Identify which cell holds the provided text, then report its (x, y) central coordinate. 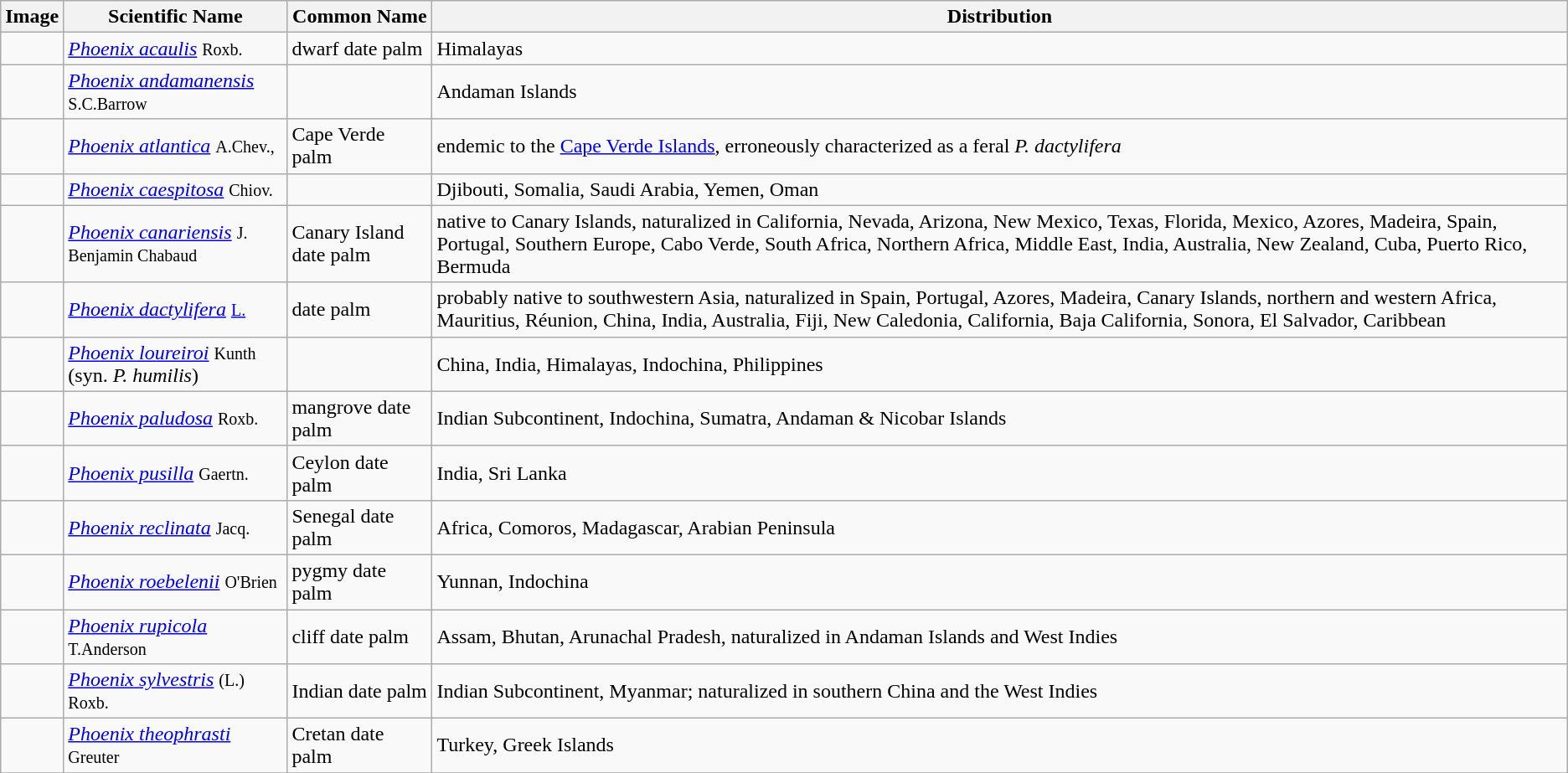
endemic to the Cape Verde Islands, erroneously characterized as a feral P. dactylifera (1000, 146)
Scientific Name (176, 17)
Africa, Comoros, Madagascar, Arabian Peninsula (1000, 528)
Yunnan, Indochina (1000, 581)
Phoenix paludosa Roxb. (176, 419)
Djibouti, Somalia, Saudi Arabia, Yemen, Oman (1000, 189)
pygmy date palm (360, 581)
Cretan date palm (360, 745)
Phoenix loureiroi Kunth (syn. P. humilis) (176, 363)
date palm (360, 310)
Indian Subcontinent, Myanmar; naturalized in southern China and the West Indies (1000, 692)
Indian Subcontinent, Indochina, Sumatra, Andaman & Nicobar Islands (1000, 419)
Indian date palm (360, 692)
Phoenix theophrasti Greuter (176, 745)
Image (32, 17)
mangrove date palm (360, 419)
Phoenix pusilla Gaertn. (176, 472)
Turkey, Greek Islands (1000, 745)
Phoenix sylvestris (L.) Roxb. (176, 692)
Andaman Islands (1000, 92)
India, Sri Lanka (1000, 472)
Phoenix caespitosa Chiov. (176, 189)
Phoenix reclinata Jacq. (176, 528)
Phoenix rupicola T.Anderson (176, 636)
China, India, Himalayas, Indochina, Philippines (1000, 363)
Cape Verde palm (360, 146)
Phoenix dactylifera L. (176, 310)
Phoenix canariensis J. Benjamin Chabaud (176, 244)
Senegal date palm (360, 528)
Assam, Bhutan, Arunachal Pradesh, naturalized in Andaman Islands and West Indies (1000, 636)
Ceylon date palm (360, 472)
Common Name (360, 17)
Phoenix roebelenii O'Brien (176, 581)
Phoenix acaulis Roxb. (176, 49)
Himalayas (1000, 49)
cliff date palm (360, 636)
dwarf date palm (360, 49)
Canary Island date palm (360, 244)
Phoenix atlantica A.Chev., (176, 146)
Phoenix andamanensis S.C.Barrow (176, 92)
Distribution (1000, 17)
